Search for the cell housing the specified text and yield its (x, y) center coordinate. 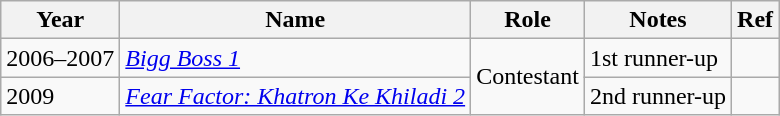
Year (60, 20)
Ref (756, 20)
2nd runner-up (658, 96)
Fear Factor: Khatron Ke Khiladi 2 (296, 96)
Role (528, 20)
Bigg Boss 1 (296, 58)
Name (296, 20)
1st runner-up (658, 58)
Contestant (528, 77)
2006–2007 (60, 58)
Notes (658, 20)
2009 (60, 96)
